Pinpoint the cell where the given text exists, returning its [x, y] midpoint coordinate. 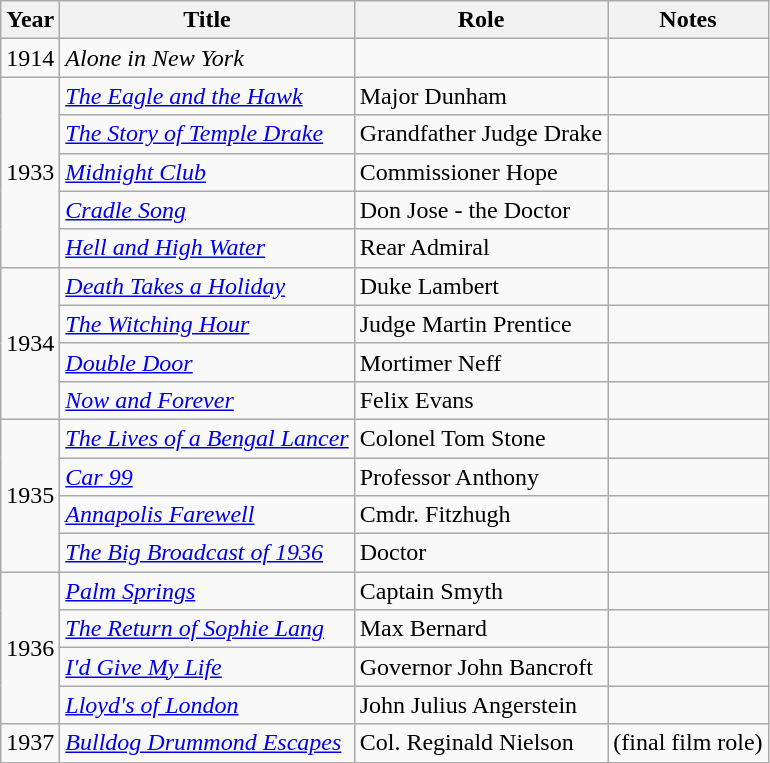
Grandfather Judge Drake [481, 134]
Annapolis Farewell [207, 515]
1933 [30, 172]
Car 99 [207, 477]
Colonel Tom Stone [481, 438]
1935 [30, 495]
Captain Smyth [481, 591]
Now and Forever [207, 400]
The Story of Temple Drake [207, 134]
1936 [30, 648]
Double Door [207, 362]
Judge Martin Prentice [481, 324]
Bulldog Drummond Escapes [207, 743]
Cmdr. Fitzhugh [481, 515]
Duke Lambert [481, 286]
Max Bernard [481, 629]
Col. Reginald Nielson [481, 743]
1934 [30, 343]
(final film role) [688, 743]
Palm Springs [207, 591]
Rear Admiral [481, 248]
The Big Broadcast of 1936 [207, 553]
Alone in New York [207, 58]
The Return of Sophie Lang [207, 629]
Midnight Club [207, 172]
Lloyd's of London [207, 705]
Death Takes a Holiday [207, 286]
Title [207, 20]
I'd Give My Life [207, 667]
Hell and High Water [207, 248]
Cradle Song [207, 210]
Notes [688, 20]
Commissioner Hope [481, 172]
Don Jose - the Doctor [481, 210]
1937 [30, 743]
Governor John Bancroft [481, 667]
Major Dunham [481, 96]
Doctor [481, 553]
Year [30, 20]
Role [481, 20]
1914 [30, 58]
Professor Anthony [481, 477]
Mortimer Neff [481, 362]
The Eagle and the Hawk [207, 96]
John Julius Angerstein [481, 705]
The Lives of a Bengal Lancer [207, 438]
Felix Evans [481, 400]
The Witching Hour [207, 324]
